Locate the cell with the specified text and output its [X, Y] center coordinate. 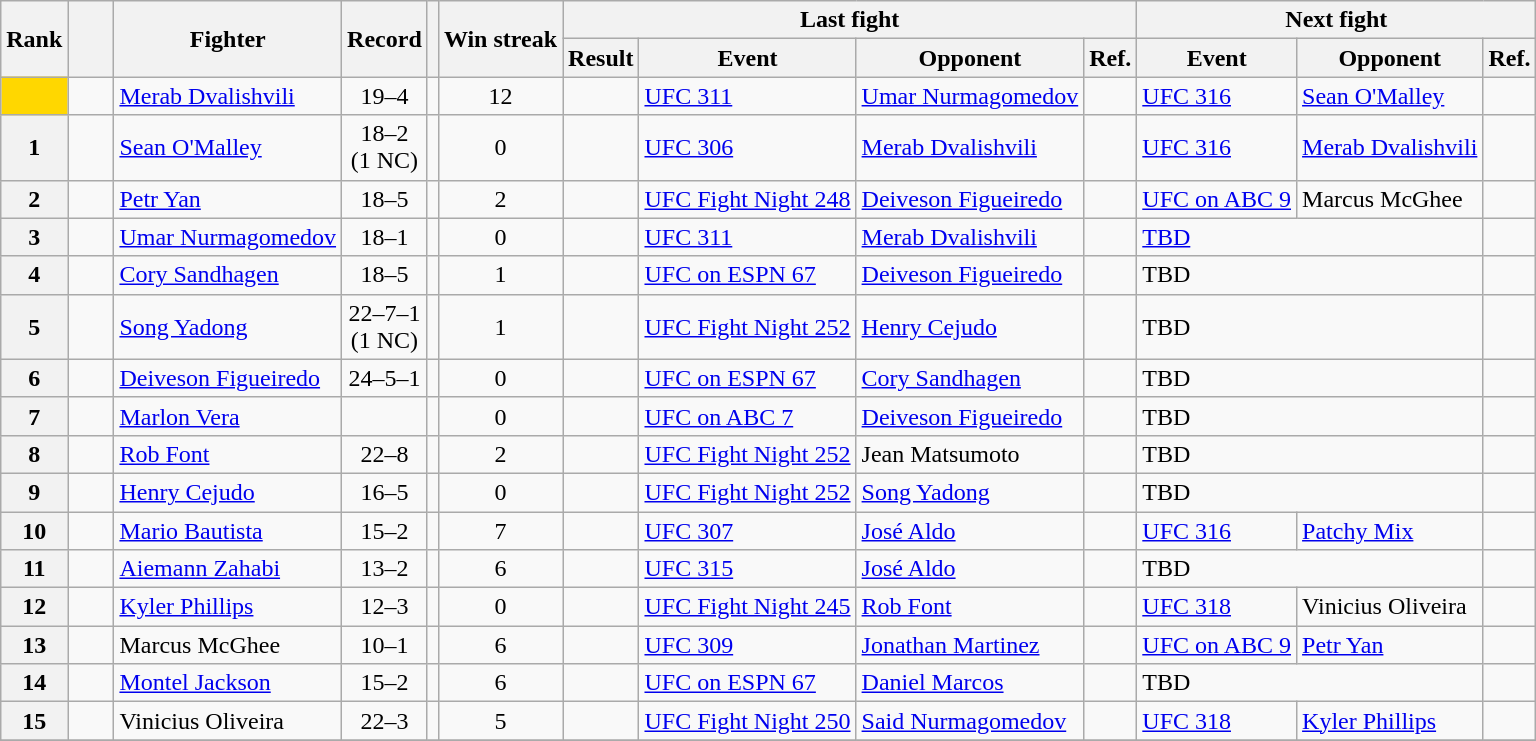
22–8 [385, 454]
UFC Fight Night 248 [748, 199]
UFC Fight Night 245 [748, 607]
8 [34, 454]
UFC 306 [748, 148]
16–5 [385, 492]
13–2 [385, 569]
UFC 307 [748, 531]
Aiemann Zahabi [228, 569]
19–4 [385, 96]
3 [34, 237]
4 [34, 275]
Rank [34, 39]
Jonathan Martinez [970, 645]
UFC on ABC 7 [748, 416]
UFC 309 [748, 645]
10 [34, 531]
Mario Bautista [228, 531]
11 [34, 569]
Result [601, 58]
Said Nurmagomedov [970, 721]
18–1 [385, 237]
22–7–1(1 NC) [385, 326]
Fighter [228, 39]
Last fight [850, 20]
Next fight [1336, 20]
Montel Jackson [228, 683]
14 [34, 683]
Patchy Mix [1390, 531]
Jean Matsumoto [970, 454]
UFC Fight Night 250 [748, 721]
22–3 [385, 721]
13 [34, 645]
10–1 [385, 645]
Record [385, 39]
Win streak [500, 39]
12–3 [385, 607]
15 [34, 721]
UFC 315 [748, 569]
Daniel Marcos [970, 683]
9 [34, 492]
Marlon Vera [228, 416]
24–5–1 [385, 378]
18–2(1 NC) [385, 148]
